Capture the cell that displays the provided text and extract its (x, y) central coordinate. 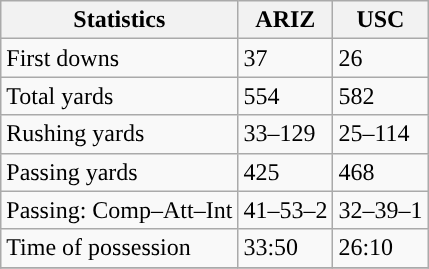
Passing yards (120, 172)
554 (286, 96)
26:10 (380, 248)
First downs (120, 58)
468 (380, 172)
USC (380, 20)
Rushing yards (120, 134)
Statistics (120, 20)
37 (286, 58)
Passing: Comp–Att–Int (120, 210)
582 (380, 96)
33–129 (286, 134)
425 (286, 172)
25–114 (380, 134)
26 (380, 58)
Time of possession (120, 248)
Total yards (120, 96)
33:50 (286, 248)
ARIZ (286, 20)
32–39–1 (380, 210)
41–53–2 (286, 210)
